For the text-containing cell, return its midpoint in (X, Y) coordinate format. 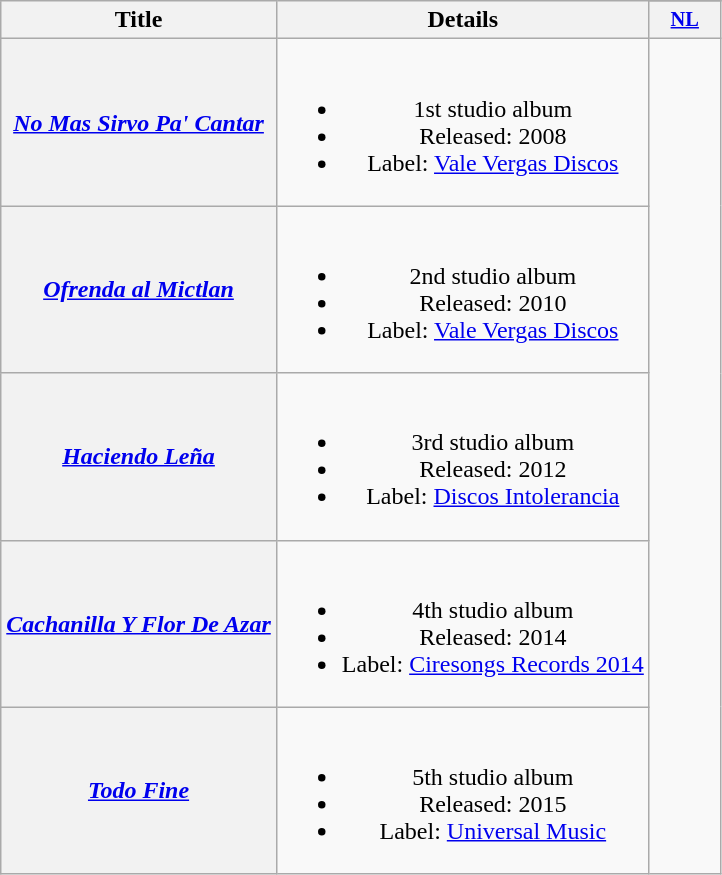
Todo Fine (139, 790)
2nd studio albumReleased: 2010Label: Vale Vergas Discos (462, 290)
1st studio albumReleased: 2008Label: Vale Vergas Discos (462, 122)
Details (462, 20)
3rd studio albumReleased: 2012Label: Discos Intolerancia (462, 456)
4th studio albumReleased: 2014Label: Ciresongs Records 2014 (462, 624)
Haciendo Leña (139, 456)
Ofrenda al Mictlan (139, 290)
No Mas Sirvo Pa' Cantar (139, 122)
NL (684, 20)
Title (139, 20)
Cachanilla Y Flor De Azar (139, 624)
5th studio albumReleased: 2015Label: Universal Music (462, 790)
